Detect which cell encompasses the target text, then output its [X, Y] center coordinate. 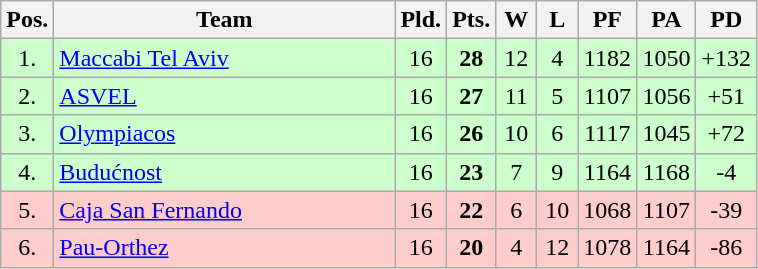
11 [516, 96]
Pts. [472, 20]
1050 [666, 58]
1168 [666, 172]
7 [516, 172]
28 [472, 58]
1068 [608, 210]
-86 [726, 248]
6. [28, 248]
Team [224, 20]
1056 [666, 96]
2. [28, 96]
-39 [726, 210]
1045 [666, 134]
-4 [726, 172]
PD [726, 20]
5. [28, 210]
5 [558, 96]
Pld. [421, 20]
1. [28, 58]
Olympiacos [224, 134]
PF [608, 20]
9 [558, 172]
23 [472, 172]
1117 [608, 134]
+51 [726, 96]
Budućnost [224, 172]
4. [28, 172]
Maccabi Tel Aviv [224, 58]
22 [472, 210]
1078 [608, 248]
26 [472, 134]
Pos. [28, 20]
L [558, 20]
Pau-Orthez [224, 248]
W [516, 20]
3. [28, 134]
+72 [726, 134]
20 [472, 248]
Caja San Fernando [224, 210]
ASVEL [224, 96]
+132 [726, 58]
27 [472, 96]
1182 [608, 58]
PA [666, 20]
